Provide the (x, y) coordinate of the cell's center where the given text is located.  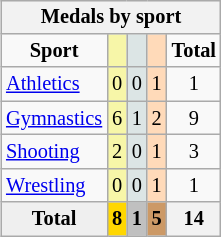
9 (194, 118)
Gymnastics (54, 118)
Medals by sport (111, 17)
6 (117, 118)
14 (194, 219)
3 (194, 152)
Sport (54, 51)
Wrestling (54, 185)
5 (157, 219)
Athletics (54, 84)
8 (117, 219)
Shooting (54, 152)
